Provide the (x, y) coordinate of the cell's center where the given text is located.  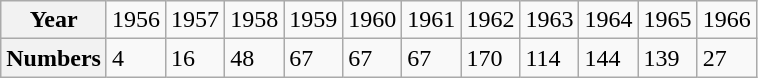
1962 (490, 20)
1961 (432, 20)
27 (726, 58)
1960 (372, 20)
1959 (314, 20)
139 (668, 58)
1958 (254, 20)
16 (196, 58)
1966 (726, 20)
1964 (608, 20)
4 (136, 58)
1963 (550, 20)
170 (490, 58)
Numbers (54, 58)
114 (550, 58)
1957 (196, 20)
144 (608, 58)
1965 (668, 20)
48 (254, 58)
Year (54, 20)
1956 (136, 20)
